Determine the (x, y) coordinate at the center of the cell enclosing the given text.  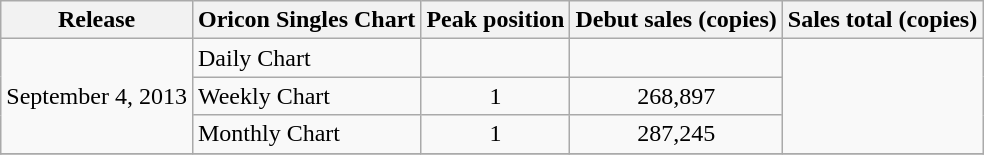
September 4, 2013 (97, 96)
Peak position (496, 20)
Daily Chart (306, 58)
268,897 (676, 96)
Weekly Chart (306, 96)
Oricon Singles Chart (306, 20)
Sales total (copies) (882, 20)
Release (97, 20)
Debut sales (copies) (676, 20)
287,245 (676, 134)
Monthly Chart (306, 134)
